Return (X, Y) of the center of cell containing provided text 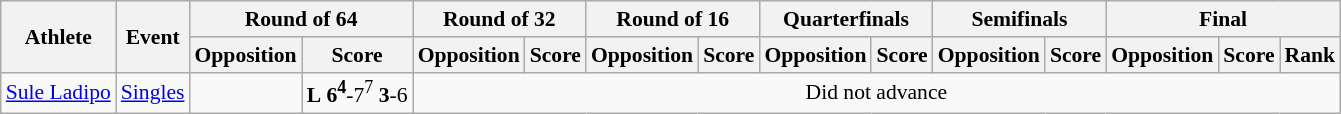
Sule Ladipo (58, 92)
Singles (153, 92)
Semifinals (1020, 19)
Quarterfinals (846, 19)
L 64-77 3-6 (358, 92)
Round of 64 (302, 19)
Round of 32 (500, 19)
Did not advance (876, 92)
Rank (1310, 55)
Final (1223, 19)
Round of 16 (672, 19)
Athlete (58, 36)
Event (153, 36)
